Search for the cell housing the specified text and yield its (x, y) center coordinate. 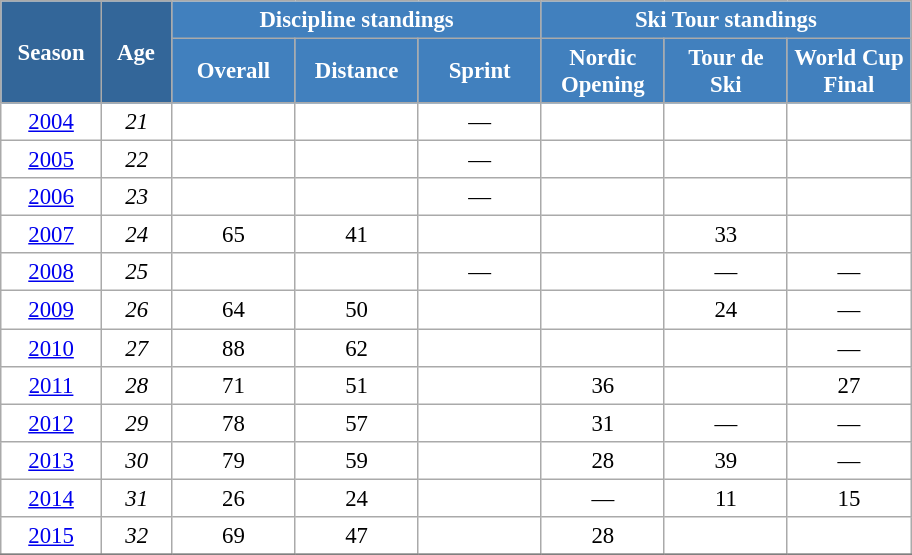
2012 (52, 423)
World CupFinal (848, 72)
25 (136, 273)
41 (356, 235)
36 (602, 385)
2011 (52, 385)
Tour deSki (726, 72)
50 (356, 310)
2004 (52, 122)
11 (726, 498)
2010 (52, 348)
39 (726, 460)
Ski Tour standings (726, 20)
57 (356, 423)
2006 (52, 197)
33 (726, 235)
2007 (52, 235)
32 (136, 536)
Overall (234, 72)
2015 (52, 536)
69 (234, 536)
Season (52, 52)
Discipline standings (356, 20)
78 (234, 423)
Distance (356, 72)
15 (848, 498)
2008 (52, 273)
47 (356, 536)
Sprint (480, 72)
79 (234, 460)
59 (356, 460)
51 (356, 385)
23 (136, 197)
30 (136, 460)
NordicOpening (602, 72)
2014 (52, 498)
29 (136, 423)
2009 (52, 310)
71 (234, 385)
88 (234, 348)
22 (136, 160)
Age (136, 52)
21 (136, 122)
2013 (52, 460)
64 (234, 310)
62 (356, 348)
2005 (52, 160)
65 (234, 235)
